Provide the [x, y] coordinate of the cell's center where the given text is located.  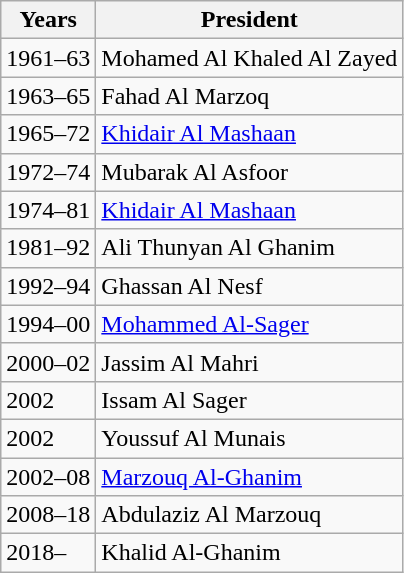
1994–00 [48, 324]
1992–94 [48, 286]
1961–63 [48, 58]
2018– [48, 553]
1965–72 [48, 134]
2000–02 [48, 362]
Years [48, 20]
Fahad Al Marzoq [250, 96]
Issam Al Sager [250, 400]
2002–08 [48, 477]
Ghassan Al Nesf [250, 286]
Youssuf Al Munais [250, 438]
President [250, 20]
Mohamed Al Khaled Al Zayed [250, 58]
Mohammed Al-Sager [250, 324]
1981–92 [48, 248]
1974–81 [48, 210]
1963–65 [48, 96]
Marzouq Al-Ghanim [250, 477]
Ali Thunyan Al Ghanim [250, 248]
Mubarak Al Asfoor [250, 172]
Jassim Al Mahri [250, 362]
1972–74 [48, 172]
Abdulaziz Al Marzouq [250, 515]
Khalid Al-Ghanim [250, 553]
2008–18 [48, 515]
